Determine the (x, y) coordinate at the center of the cell enclosing the given text.  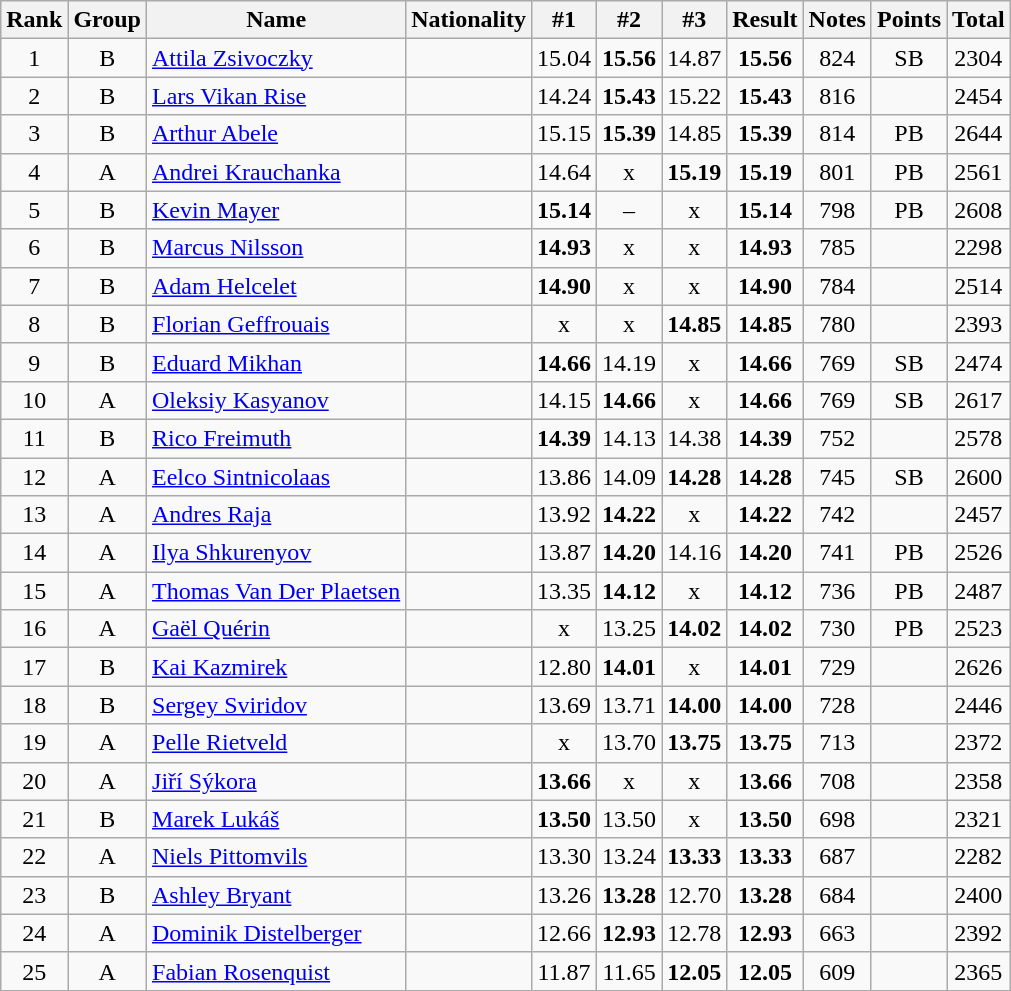
Marcus Nilsson (276, 248)
13.26 (564, 895)
11 (34, 438)
Pelle Rietveld (276, 743)
Lars Vikan Rise (276, 96)
13.70 (630, 743)
752 (837, 438)
18 (34, 705)
780 (837, 324)
2561 (979, 172)
2365 (979, 971)
9 (34, 362)
2514 (979, 286)
Andres Raja (276, 515)
Oleksiy Kasyanov (276, 400)
Thomas Van Der Plaetsen (276, 591)
13.86 (564, 477)
2526 (979, 553)
14.15 (564, 400)
– (630, 210)
816 (837, 96)
24 (34, 933)
#3 (694, 20)
2392 (979, 933)
2400 (979, 895)
15.04 (564, 58)
Adam Helcelet (276, 286)
13.30 (564, 857)
14.16 (694, 553)
2457 (979, 515)
663 (837, 933)
Gaël Quérin (276, 629)
2626 (979, 667)
Niels Pittomvils (276, 857)
Result (765, 20)
2298 (979, 248)
14.24 (564, 96)
2617 (979, 400)
#1 (564, 20)
2282 (979, 857)
23 (34, 895)
Andrei Krauchanka (276, 172)
2608 (979, 210)
14.87 (694, 58)
713 (837, 743)
4 (34, 172)
Total (979, 20)
10 (34, 400)
2358 (979, 781)
5 (34, 210)
12.80 (564, 667)
1 (34, 58)
2393 (979, 324)
785 (837, 248)
784 (837, 286)
687 (837, 857)
13.25 (630, 629)
21 (34, 819)
Rico Freimuth (276, 438)
13.71 (630, 705)
13.92 (564, 515)
13.69 (564, 705)
Group (108, 20)
16 (34, 629)
14.13 (630, 438)
15.22 (694, 96)
13.24 (630, 857)
14.64 (564, 172)
684 (837, 895)
2523 (979, 629)
Fabian Rosenquist (276, 971)
Marek Lukáš (276, 819)
13.87 (564, 553)
2578 (979, 438)
741 (837, 553)
801 (837, 172)
8 (34, 324)
Florian Geffrouais (276, 324)
15 (34, 591)
17 (34, 667)
Points (908, 20)
2446 (979, 705)
11.87 (564, 971)
728 (837, 705)
Jiří Sýkora (276, 781)
609 (837, 971)
745 (837, 477)
14 (34, 553)
736 (837, 591)
12.70 (694, 895)
6 (34, 248)
12.66 (564, 933)
Ashley Bryant (276, 895)
Sergey Sviridov (276, 705)
729 (837, 667)
20 (34, 781)
13.35 (564, 591)
14.19 (630, 362)
2304 (979, 58)
2600 (979, 477)
2372 (979, 743)
Eduard Mikhan (276, 362)
Nationality (469, 20)
19 (34, 743)
2 (34, 96)
#2 (630, 20)
730 (837, 629)
Name (276, 20)
Rank (34, 20)
14.38 (694, 438)
25 (34, 971)
12 (34, 477)
Notes (837, 20)
2644 (979, 134)
Attila Zsivoczky (276, 58)
3 (34, 134)
7 (34, 286)
698 (837, 819)
2321 (979, 819)
11.65 (630, 971)
2454 (979, 96)
814 (837, 134)
708 (837, 781)
14.09 (630, 477)
13 (34, 515)
Eelco Sintnicolaas (276, 477)
15.15 (564, 134)
2474 (979, 362)
Kevin Mayer (276, 210)
12.78 (694, 933)
22 (34, 857)
Kai Kazmirek (276, 667)
798 (837, 210)
824 (837, 58)
Ilya Shkurenyov (276, 553)
2487 (979, 591)
Dominik Distelberger (276, 933)
742 (837, 515)
Arthur Abele (276, 134)
